Return (x, y) of the center of cell containing provided text 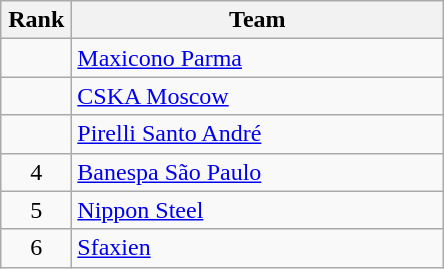
Rank (36, 20)
Maxicono Parma (258, 58)
4 (36, 172)
6 (36, 248)
Team (258, 20)
Sfaxien (258, 248)
CSKA Moscow (258, 96)
Nippon Steel (258, 210)
Banespa São Paulo (258, 172)
5 (36, 210)
Pirelli Santo André (258, 134)
